Identify which cell holds the provided text, then report its (x, y) central coordinate. 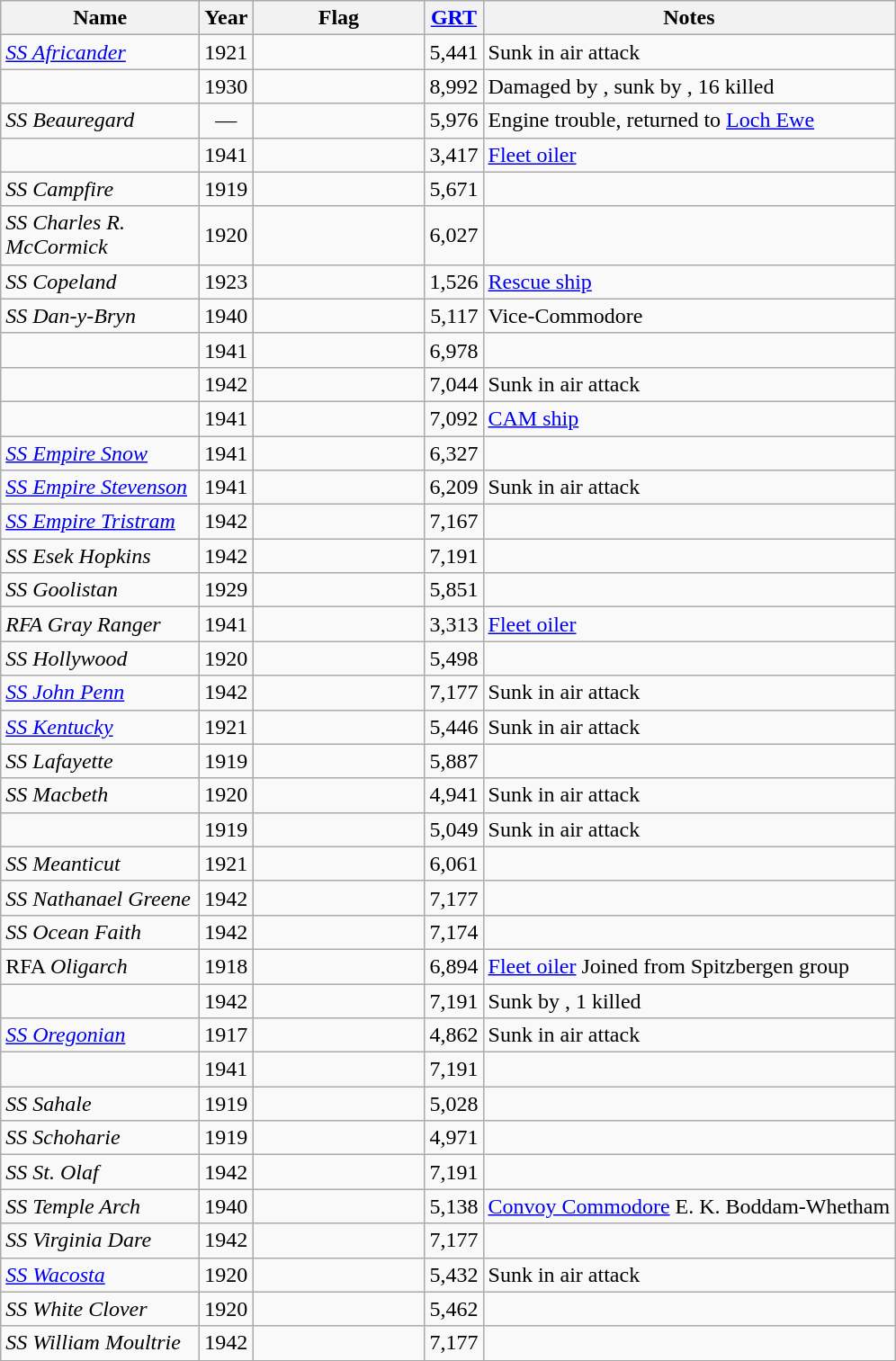
SS William Moultrie (101, 1343)
SS Goolistan (101, 590)
SS Hollywood (101, 658)
5,851 (453, 590)
4,971 (453, 1138)
SS Campfire (101, 189)
SS Nathanael Greene (101, 898)
SS Dan-y-Bryn (101, 316)
1917 (227, 1035)
Damaged by , sunk by , 16 killed (689, 86)
5,441 (453, 52)
SS Ocean Faith (101, 932)
1929 (227, 590)
8,992 (453, 86)
SS Empire Tristram (101, 522)
SS Esek Hopkins (101, 556)
5,028 (453, 1104)
1930 (227, 86)
SS St. Olaf (101, 1172)
Engine trouble, returned to Loch Ewe (689, 121)
4,862 (453, 1035)
SS John Penn (101, 693)
5,117 (453, 316)
6,061 (453, 864)
Vice-Commodore (689, 316)
SS Meanticut (101, 864)
7,174 (453, 932)
SS Lafayette (101, 761)
1918 (227, 966)
6,209 (453, 488)
5,446 (453, 727)
7,092 (453, 418)
SS Empire Snow (101, 452)
6,894 (453, 966)
5,138 (453, 1206)
7,044 (453, 384)
Name (101, 18)
RFA Oligarch (101, 966)
5,887 (453, 761)
Rescue ship (689, 282)
GRT (453, 18)
— (227, 121)
SS Sahale (101, 1104)
Flag (338, 18)
3,417 (453, 155)
5,498 (453, 658)
Notes (689, 18)
6,978 (453, 350)
SS Oregonian (101, 1035)
RFA Gray Ranger (101, 624)
SS Temple Arch (101, 1206)
SS Africander (101, 52)
Fleet oiler Joined from Spitzbergen group (689, 966)
SS Copeland (101, 282)
5,671 (453, 189)
5,462 (453, 1309)
Sunk by , 1 killed (689, 1001)
5,976 (453, 121)
SS White Clover (101, 1309)
5,432 (453, 1275)
1,526 (453, 282)
SS Charles R. McCormick (101, 236)
SS Empire Stevenson (101, 488)
SS Kentucky (101, 727)
Year (227, 18)
4,941 (453, 795)
CAM ship (689, 418)
5,049 (453, 829)
SS Schoharie (101, 1138)
6,327 (453, 452)
1923 (227, 282)
6,027 (453, 236)
Convoy Commodore E. K. Boddam-Whetham (689, 1206)
3,313 (453, 624)
SS Macbeth (101, 795)
SS Virginia Dare (101, 1240)
SS Beauregard (101, 121)
SS Wacosta (101, 1275)
7,167 (453, 522)
